Scan for the cell matching the given text and deliver its [X, Y] coordinate at center. 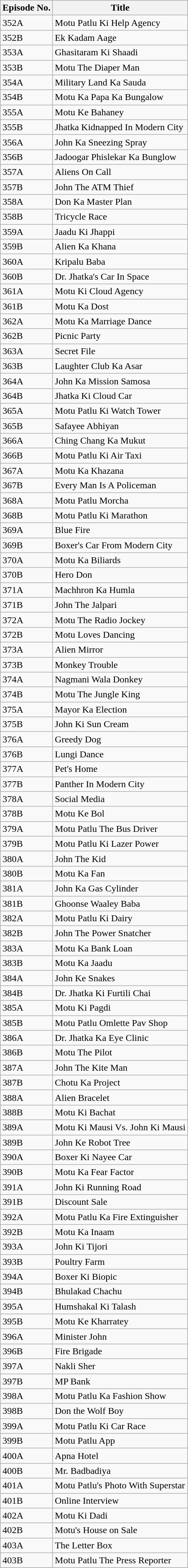
366B [27, 456]
396A [27, 1336]
376A [27, 739]
Motu Patlu Ki Dairy [121, 919]
363A [27, 351]
John Ki Tijori [121, 1247]
Mayor Ka Election [121, 709]
368B [27, 515]
368A [27, 500]
Episode No. [27, 8]
403A [27, 1545]
386A [27, 1038]
400B [27, 1471]
Motu Patlu Ki Marathon [121, 515]
365B [27, 426]
The Letter Box [121, 1545]
384A [27, 978]
Secret File [121, 351]
381B [27, 903]
401B [27, 1501]
John Ke Robot Tree [121, 1142]
MP Bank [121, 1381]
Motu Patlu Ka Fashion Show [121, 1396]
382B [27, 933]
John Ke Snakes [121, 978]
383A [27, 948]
390A [27, 1157]
391A [27, 1187]
Boxer Ki Nayee Car [121, 1157]
360A [27, 262]
377B [27, 784]
366A [27, 441]
Motu Ki Bachat [121, 1112]
369B [27, 545]
356A [27, 142]
Lungi Dance [121, 754]
362A [27, 321]
Motu The Diaper Man [121, 67]
Safayee Abhiyan [121, 426]
388B [27, 1112]
Machhron Ka Humla [121, 590]
362B [27, 336]
John The ATM Thief [121, 187]
Apna Hotel [121, 1456]
391B [27, 1202]
Online Interview [121, 1501]
Jhatka Ki Cloud Car [121, 396]
Jadoogar Phislekar Ka Bunglow [121, 157]
377A [27, 769]
Poultry Farm [121, 1262]
Kripalu Baba [121, 262]
Ching Chang Ka Mukut [121, 441]
400A [27, 1456]
Motu Ke Bol [121, 814]
Social Media [121, 799]
403B [27, 1560]
365A [27, 411]
Fire Brigade [121, 1351]
Motu Patlu's Photo With Superstar [121, 1486]
Ghasitaram Ki Shaadi [121, 53]
370B [27, 575]
402A [27, 1515]
369A [27, 530]
Motu Ka Marriage Dance [121, 321]
Dr. Jhatka Ki Furtili Chai [121, 993]
John The Kid [121, 859]
Jhatka Kidnapped In Modern City [121, 127]
371A [27, 590]
John The Jalpari [121, 605]
367B [27, 486]
393B [27, 1262]
376B [27, 754]
372B [27, 635]
Motu Ka Inaam [121, 1232]
401A [27, 1486]
361B [27, 306]
Monkey Trouble [121, 665]
Motu Patlu Ki Car Race [121, 1426]
Hero Don [121, 575]
379A [27, 829]
Motu Ka Khazana [121, 471]
Alien Ka Khana [121, 247]
Motu Ki Pagdi [121, 1008]
Dr. Jhatka Ka Eye Clinic [121, 1038]
387A [27, 1068]
393A [27, 1247]
380A [27, 859]
Picnic Party [121, 336]
Don the Wolf Boy [121, 1411]
388A [27, 1097]
John The Kite Man [121, 1068]
354B [27, 97]
386B [27, 1053]
385B [27, 1023]
Nakli Sher [121, 1366]
378B [27, 814]
Chotu Ka Project [121, 1082]
Mr. Badbadiya [121, 1471]
359A [27, 232]
Motu's House on Sale [121, 1530]
379B [27, 844]
392B [27, 1232]
395B [27, 1321]
380B [27, 873]
Motu Ka Papa Ka Bungalow [121, 97]
392A [27, 1217]
John Ka Sneezing Spray [121, 142]
389B [27, 1142]
Every Man Is A Policeman [121, 486]
Discount Sale [121, 1202]
Motu Patlu Morcha [121, 500]
John The Power Snatcher [121, 933]
360B [27, 276]
358A [27, 202]
390B [27, 1172]
358B [27, 217]
399B [27, 1441]
Motu Patlu Ki Lazer Power [121, 844]
Panther In Modern City [121, 784]
Alien Mirror [121, 649]
Motu Ka Dost [121, 306]
402B [27, 1530]
Motu Patlu Ki Help Agency [121, 23]
397B [27, 1381]
John Ka Mission Samosa [121, 381]
Motu Ka Fear Factor [121, 1172]
397A [27, 1366]
353A [27, 53]
Don Ka Master Plan [121, 202]
Tricycle Race [121, 217]
Jaadu Ki Jhappi [121, 232]
383B [27, 963]
355B [27, 127]
Title [121, 8]
Motu Ki Dadi [121, 1515]
357B [27, 187]
352B [27, 38]
Laughter Club Ka Asar [121, 366]
Motu Patlu Omlette Pav Shop [121, 1023]
Motu Patlu Ki Watch Tower [121, 411]
Boxer's Car From Modern City [121, 545]
Ek Kadam Aage [121, 38]
Motu The Pilot [121, 1053]
359B [27, 247]
384B [27, 993]
373A [27, 649]
370A [27, 560]
396B [27, 1351]
Dr. Jhatka's Car In Space [121, 276]
364B [27, 396]
Motu Loves Dancing [121, 635]
385A [27, 1008]
394A [27, 1277]
Humshakal Ki Talash [121, 1306]
354A [27, 82]
Motu The Jungle King [121, 695]
355A [27, 112]
382A [27, 919]
Motu Patlu Ka Fire Extinguisher [121, 1217]
373B [27, 665]
378A [27, 799]
367A [27, 471]
Motu Ka Fan [121, 873]
361A [27, 291]
399A [27, 1426]
Nagmani Wala Donkey [121, 680]
395A [27, 1306]
398B [27, 1411]
363B [27, 366]
Motu Patlu The Bus Driver [121, 829]
371B [27, 605]
Motu Ki Cloud Agency [121, 291]
381A [27, 888]
Greedy Dog [121, 739]
356B [27, 157]
357A [27, 172]
Military Land Ka Sauda [121, 82]
389A [27, 1127]
Motu Ke Kharratey [121, 1321]
374A [27, 680]
398A [27, 1396]
Minister John [121, 1336]
John Ki Sun Cream [121, 724]
John Ka Gas Cylinder [121, 888]
Motu Patlu App [121, 1441]
375A [27, 709]
387B [27, 1082]
372A [27, 620]
374B [27, 695]
Bhulakad Chachu [121, 1292]
Pet's Home [121, 769]
Motu The Radio Jockey [121, 620]
Motu Ka Jaadu [121, 963]
394B [27, 1292]
Motu Ka Biliards [121, 560]
Motu Patlu The Press Reporter [121, 1560]
Motu Ke Bahaney [121, 112]
375B [27, 724]
352A [27, 23]
Ghoonse Waaley Baba [121, 903]
John Ki Running Road [121, 1187]
Blue Fire [121, 530]
Motu Patlu Ki Air Taxi [121, 456]
Boxer Ki Biopic [121, 1277]
Motu Ki Mausi Vs. John Ki Mausi [121, 1127]
Motu Ka Bank Loan [121, 948]
Aliens On Call [121, 172]
353B [27, 67]
Alien Bracelet [121, 1097]
364A [27, 381]
